Return (X, Y) of the center of cell containing provided text 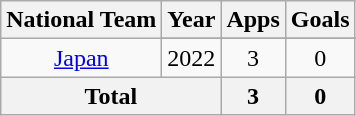
Year (192, 20)
2022 (192, 58)
Japan (82, 58)
Apps (253, 20)
Goals (320, 20)
Total (111, 96)
National Team (82, 20)
